Output the (x, y) coordinate of the center of the cell containing the given text.  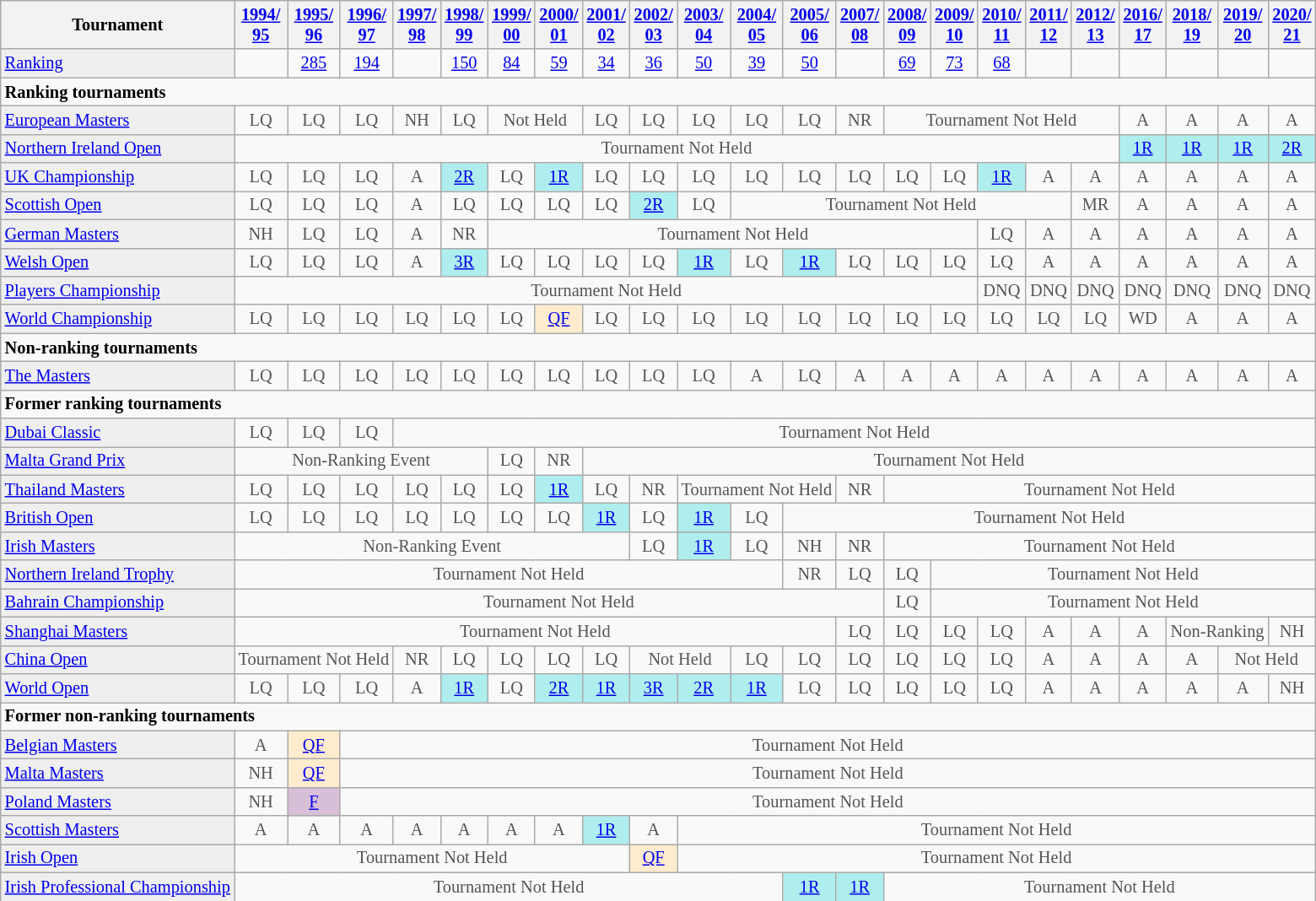
Players Championship (118, 290)
German Masters (118, 234)
WD (1143, 319)
2008/09 (907, 24)
Ranking tournaments (658, 92)
World Open (118, 688)
Non-Ranking (1218, 631)
Tournament (118, 24)
Non-ranking tournaments (658, 348)
Northern Ireland Trophy (118, 575)
285 (314, 63)
Shanghai Masters (118, 631)
73 (954, 63)
59 (558, 63)
Former non-ranking tournaments (658, 716)
2007/08 (860, 24)
Bahrain Championship (118, 602)
2003/04 (704, 24)
Malta Grand Prix (118, 461)
2002/03 (654, 24)
The Masters (118, 375)
European Masters (118, 120)
Poland Masters (118, 801)
Irish Masters (118, 546)
69 (907, 63)
1998/99 (464, 24)
2004/05 (758, 24)
2005/06 (810, 24)
MR (1095, 205)
2011/12 (1048, 24)
2016/17 (1143, 24)
UK Championship (118, 177)
1994/95 (262, 24)
2019/20 (1243, 24)
2018/19 (1192, 24)
Belgian Masters (118, 745)
Welsh Open (118, 262)
36 (654, 63)
39 (758, 63)
150 (464, 63)
Northern Ireland Open (118, 148)
1995/96 (314, 24)
Ranking (118, 63)
British Open (118, 517)
Irish Professional Championship (118, 887)
Scottish Open (118, 205)
1996/97 (366, 24)
2020/21 (1292, 24)
Malta Masters (118, 773)
F (314, 801)
2009/10 (954, 24)
Former ranking tournaments (658, 404)
2001/02 (607, 24)
China Open (118, 660)
34 (607, 63)
1999/00 (511, 24)
Thailand Masters (118, 489)
World Championship (118, 319)
2012/13 (1095, 24)
84 (511, 63)
1997/98 (417, 24)
Scottish Masters (118, 830)
2000/01 (558, 24)
194 (366, 63)
Dubai Classic (118, 433)
2010/11 (1001, 24)
Irish Open (118, 858)
68 (1001, 63)
